Capture the cell that displays the provided text and extract its [X, Y] central coordinate. 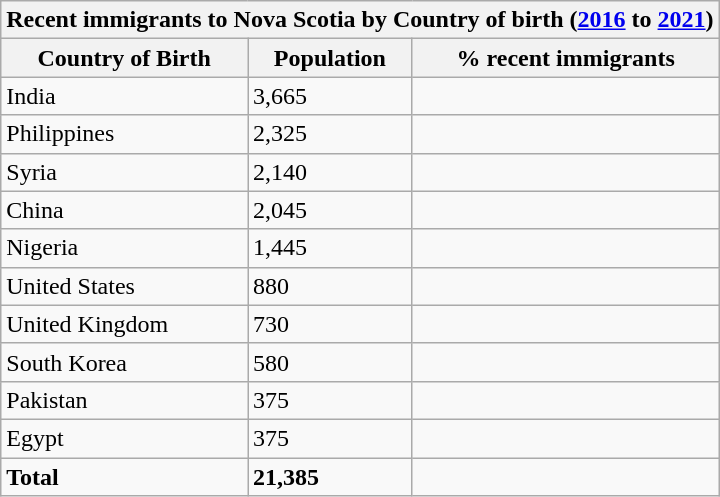
Population [330, 58]
1,445 [330, 248]
580 [330, 362]
Nigeria [124, 248]
Syria [124, 172]
South Korea [124, 362]
880 [330, 286]
Country of Birth [124, 58]
Pakistan [124, 400]
21,385 [330, 477]
India [124, 96]
2,140 [330, 172]
2,045 [330, 210]
Egypt [124, 438]
Recent immigrants to Nova Scotia by Country of birth (2016 to 2021) [360, 20]
3,665 [330, 96]
United Kingdom [124, 324]
China [124, 210]
730 [330, 324]
% recent immigrants [566, 58]
Philippines [124, 134]
Total [124, 477]
2,325 [330, 134]
United States [124, 286]
